Detect which cell encompasses the target text, then output its [X, Y] center coordinate. 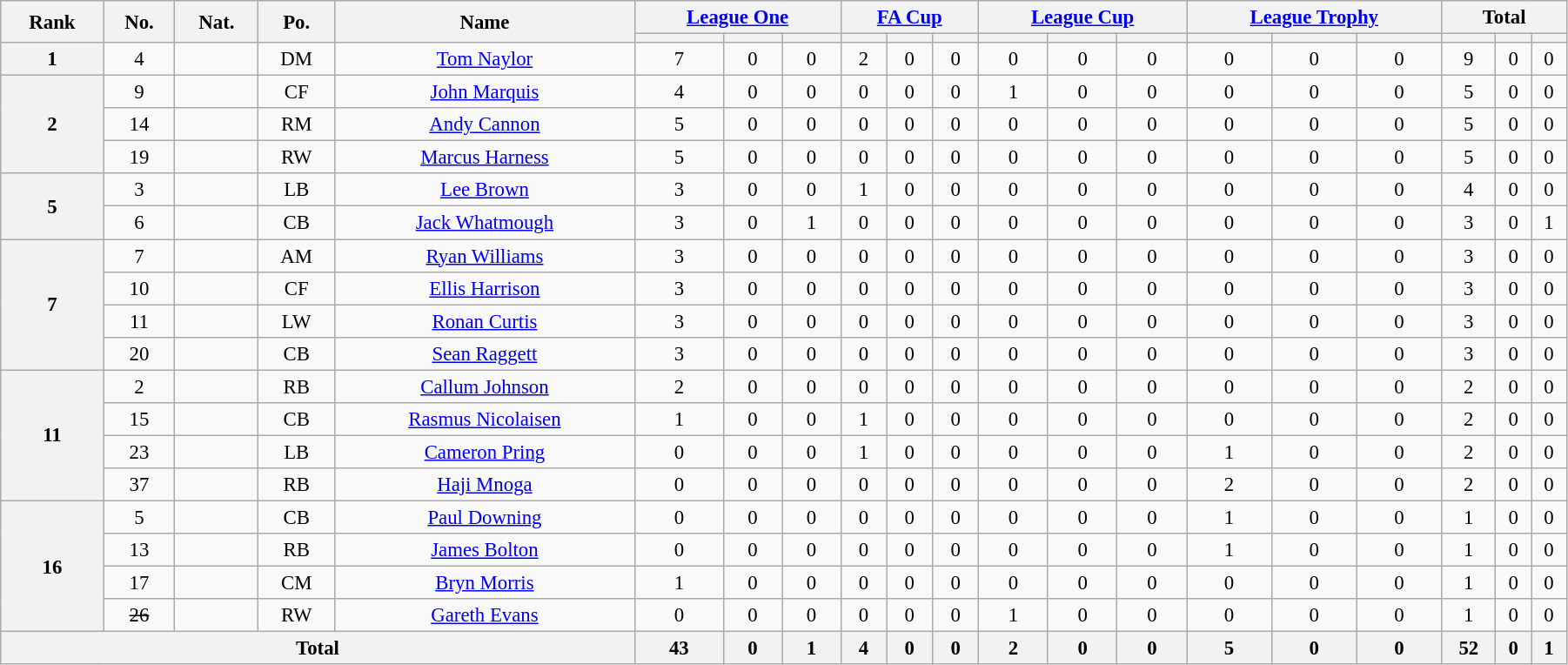
Rasmus Nicolaisen [486, 420]
Bryn Morris [486, 583]
Haji Mnoga [486, 485]
17 [139, 583]
20 [139, 353]
Ryan Williams [486, 256]
League Trophy [1314, 17]
Gareth Evans [486, 615]
RM [297, 124]
Andy Cannon [486, 124]
19 [139, 158]
Name [486, 22]
Po. [297, 22]
AM [297, 256]
43 [679, 648]
League One [738, 17]
FA Cup [910, 17]
23 [139, 452]
16 [52, 566]
Nat. [217, 22]
James Bolton [486, 550]
14 [139, 124]
Tom Naylor [486, 59]
10 [139, 288]
Paul Downing [486, 517]
Lee Brown [486, 191]
Cameron Pring [486, 452]
Marcus Harness [486, 158]
Rank [52, 22]
13 [139, 550]
CM [297, 583]
LW [297, 321]
No. [139, 22]
DM [297, 59]
Sean Raggett [486, 353]
League Cup [1082, 17]
Jack Whatmough [486, 223]
37 [139, 485]
Ellis Harrison [486, 288]
52 [1469, 648]
Ronan Curtis [486, 321]
Callum Johnson [486, 386]
6 [139, 223]
15 [139, 420]
John Marquis [486, 92]
26 [139, 615]
